Scan for the cell matching the given text and deliver its [x, y] coordinate at center. 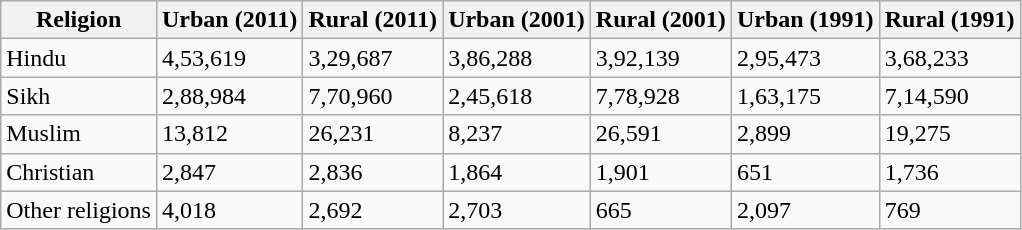
2,097 [805, 210]
3,92,139 [660, 58]
Rural (2001) [660, 20]
7,14,590 [950, 96]
Rural (1991) [950, 20]
Muslim [79, 134]
2,899 [805, 134]
3,68,233 [950, 58]
Urban (2011) [229, 20]
8,237 [517, 134]
1,63,175 [805, 96]
13,812 [229, 134]
Christian [79, 172]
2,45,618 [517, 96]
26,591 [660, 134]
26,231 [373, 134]
Urban (1991) [805, 20]
7,70,960 [373, 96]
3,29,687 [373, 58]
2,847 [229, 172]
2,703 [517, 210]
651 [805, 172]
19,275 [950, 134]
Religion [79, 20]
2,88,984 [229, 96]
Other religions [79, 210]
4,018 [229, 210]
Sikh [79, 96]
7,78,928 [660, 96]
3,86,288 [517, 58]
Hindu [79, 58]
665 [660, 210]
2,95,473 [805, 58]
769 [950, 210]
1,736 [950, 172]
2,836 [373, 172]
1,901 [660, 172]
Rural (2011) [373, 20]
1,864 [517, 172]
4,53,619 [229, 58]
Urban (2001) [517, 20]
2,692 [373, 210]
